Identify which cell holds the provided text, then report its (X, Y) central coordinate. 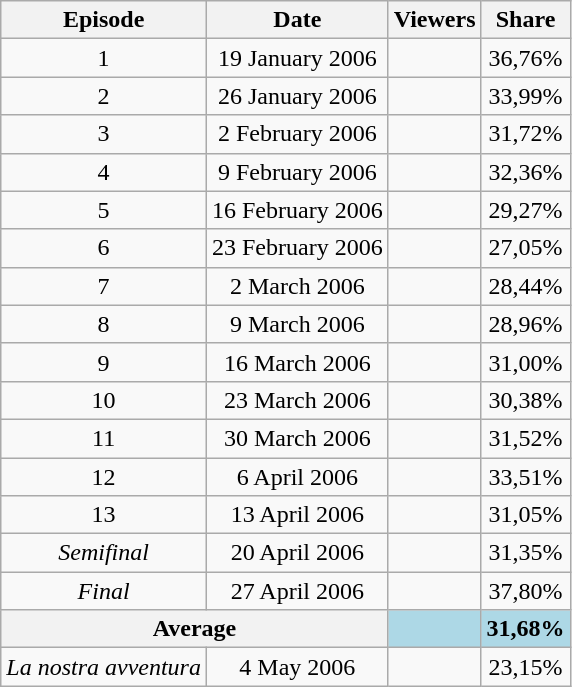
6 (104, 248)
2 (104, 96)
23 February 2006 (297, 248)
4 May 2006 (297, 667)
26 January 2006 (297, 96)
4 (104, 172)
Share (526, 20)
30,38% (526, 400)
28,44% (526, 286)
23,15% (526, 667)
11 (104, 438)
29,27% (526, 210)
31,68% (526, 629)
36,76% (526, 58)
30 March 2006 (297, 438)
3 (104, 134)
37,80% (526, 591)
27,05% (526, 248)
31,05% (526, 515)
Date (297, 20)
9 March 2006 (297, 324)
8 (104, 324)
Episode (104, 20)
20 April 2006 (297, 553)
1 (104, 58)
Final (104, 591)
La nostra avventura (104, 667)
7 (104, 286)
9 February 2006 (297, 172)
31,72% (526, 134)
27 April 2006 (297, 591)
33,99% (526, 96)
2 March 2006 (297, 286)
9 (104, 362)
2 February 2006 (297, 134)
13 April 2006 (297, 515)
32,36% (526, 172)
Average (194, 629)
Viewers (434, 20)
19 January 2006 (297, 58)
16 March 2006 (297, 362)
33,51% (526, 477)
12 (104, 477)
31,35% (526, 553)
5 (104, 210)
Semifinal (104, 553)
31,00% (526, 362)
13 (104, 515)
23 March 2006 (297, 400)
16 February 2006 (297, 210)
6 April 2006 (297, 477)
31,52% (526, 438)
28,96% (526, 324)
10 (104, 400)
